From the cell containing the given text, extract its center point as (x, y) coordinate. 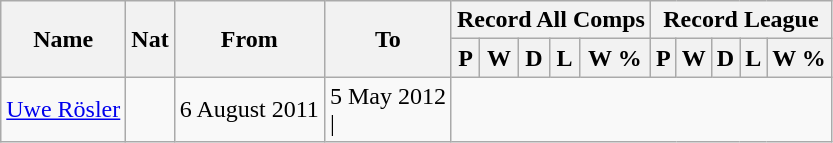
Nat (150, 39)
Record All Comps (550, 20)
Record League (740, 20)
Uwe Rösler (64, 110)
Name (64, 39)
To (388, 39)
6 August 2011 (249, 110)
From (249, 39)
5 May 2012| (388, 110)
